Find where the given text appears and provide that cell's center as (X, Y) coordinate. 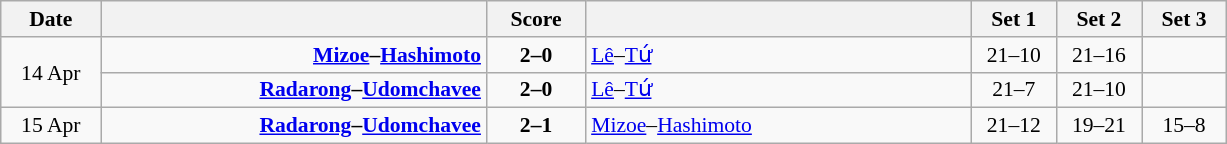
21–7 (1014, 90)
Set 3 (1184, 19)
2–1 (536, 126)
Score (536, 19)
Set 2 (1098, 19)
21–12 (1014, 126)
14 Apr (51, 72)
19–21 (1098, 126)
15 Apr (51, 126)
21–16 (1098, 55)
Date (51, 19)
Set 1 (1014, 19)
15–8 (1184, 126)
